Find where the given text appears and provide that cell's center as (x, y) coordinate. 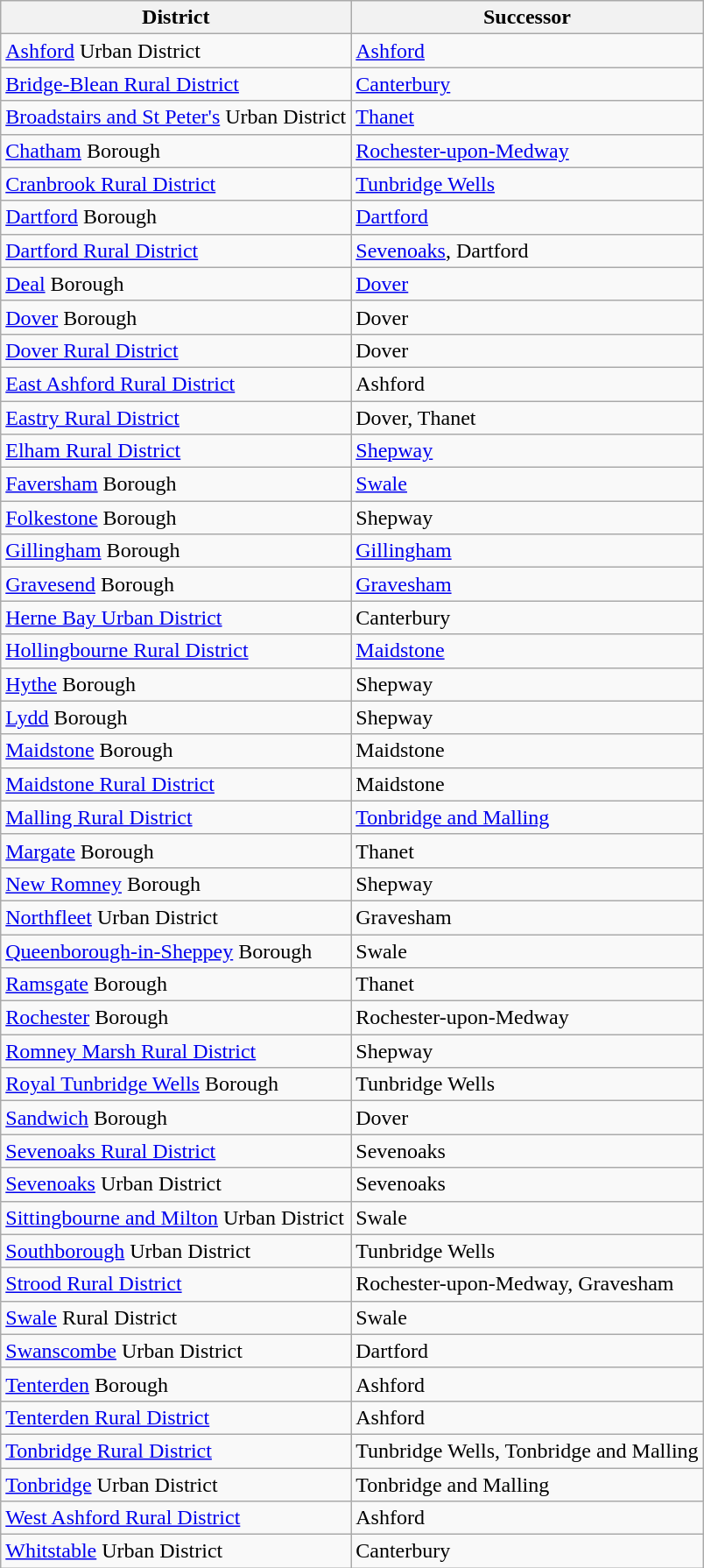
Sevenoaks Urban District (176, 1184)
Ashford Urban District (176, 51)
Dover, Thanet (527, 418)
Cranbrook Rural District (176, 184)
Tenterden Borough (176, 1384)
Sevenoaks Rural District (176, 1151)
Hollingbourne Rural District (176, 651)
Maidstone Rural District (176, 784)
New Romney Borough (176, 884)
Sandwich Borough (176, 1118)
District (176, 18)
Malling Rural District (176, 817)
Dartford Borough (176, 217)
Margate Borough (176, 851)
Dover Rural District (176, 350)
Herne Bay Urban District (176, 618)
Dover Borough (176, 317)
Tenterden Rural District (176, 1417)
Whitstable Urban District (176, 1551)
Sevenoaks, Dartford (527, 251)
Hythe Borough (176, 684)
Faversham Borough (176, 484)
Royal Tunbridge Wells Borough (176, 1084)
Folkestone Borough (176, 518)
Strood Rural District (176, 1284)
Chatham Borough (176, 151)
Ramsgate Borough (176, 985)
East Ashford Rural District (176, 384)
Dartford Rural District (176, 251)
Broadstairs and St Peter's Urban District (176, 117)
West Ashford Rural District (176, 1518)
Gillingham Borough (176, 551)
Deal Borough (176, 284)
Tunbridge Wells, Tonbridge and Malling (527, 1451)
Bridge-Blean Rural District (176, 84)
Elham Rural District (176, 451)
Tonbridge Urban District (176, 1485)
Rochester-upon-Medway, Gravesham (527, 1284)
Eastry Rural District (176, 418)
Lydd Borough (176, 717)
Romney Marsh Rural District (176, 1051)
Rochester Borough (176, 1018)
Sittingbourne and Milton Urban District (176, 1218)
Swale Rural District (176, 1317)
Northfleet Urban District (176, 917)
Swanscombe Urban District (176, 1351)
Successor (527, 18)
Gravesend Borough (176, 584)
Gillingham (527, 551)
Maidstone Borough (176, 751)
Tonbridge Rural District (176, 1451)
Southborough Urban District (176, 1251)
Queenborough-in-Sheppey Borough (176, 950)
